Provide the (X, Y) coordinate of the cell's center where the given text is located.  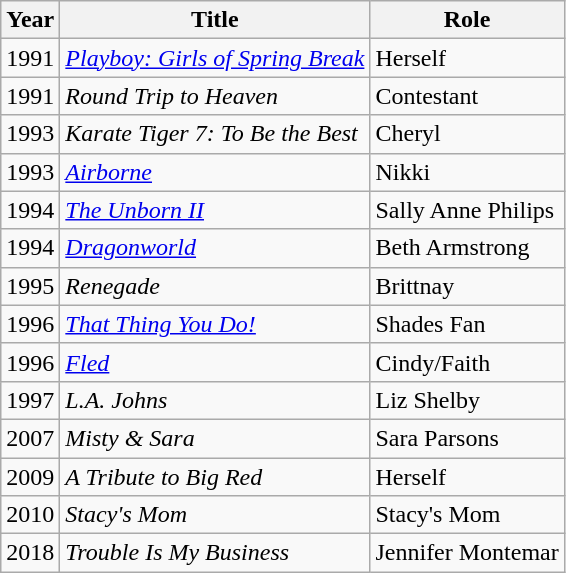
That Thing You Do! (215, 324)
2009 (30, 477)
A Tribute to Big Red (215, 477)
Round Trip to Heaven (215, 96)
Year (30, 20)
Role (467, 20)
Sara Parsons (467, 438)
Cheryl (467, 134)
2018 (30, 553)
Misty & Sara (215, 438)
Karate Tiger 7: To Be the Best (215, 134)
Brittnay (467, 286)
Liz Shelby (467, 400)
2007 (30, 438)
Title (215, 20)
Sally Anne Philips (467, 210)
Dragonworld (215, 248)
Renegade (215, 286)
Shades Fan (467, 324)
Jennifer Montemar (467, 553)
L.A. Johns (215, 400)
Nikki (467, 172)
Trouble Is My Business (215, 553)
Contestant (467, 96)
Playboy: Girls of Spring Break (215, 58)
Cindy/Faith (467, 362)
Beth Armstrong (467, 248)
1997 (30, 400)
Fled (215, 362)
Airborne (215, 172)
The Unborn II (215, 210)
1995 (30, 286)
2010 (30, 515)
